Return the (X, Y) coordinate for the center point of the cell that contains the specified text.  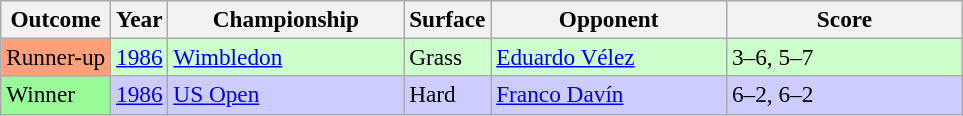
Outcome (56, 19)
Championship (286, 19)
Eduardo Vélez (609, 57)
Runner-up (56, 57)
US Open (286, 95)
6–2, 6–2 (845, 95)
Hard (448, 95)
Surface (448, 19)
Grass (448, 57)
Winner (56, 95)
Franco Davín (609, 95)
Score (845, 19)
Year (140, 19)
Wimbledon (286, 57)
Opponent (609, 19)
3–6, 5–7 (845, 57)
